Extract the (X, Y) coordinate from the center of the cell holding the provided text.  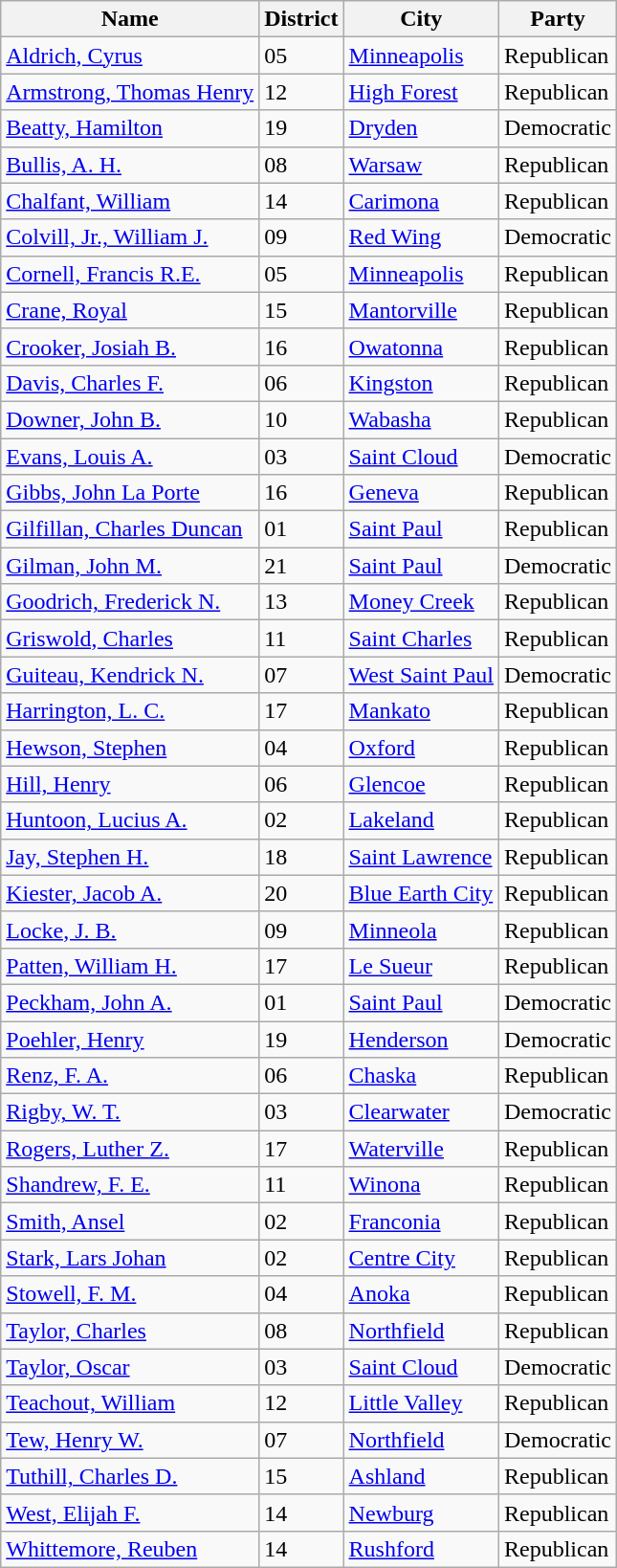
Rogers, Luther Z. (130, 1149)
Chaska (421, 1076)
Cornell, Francis R.E. (130, 274)
Le Sueur (421, 966)
Name (130, 19)
Crane, Royal (130, 310)
Aldrich, Cyrus (130, 56)
Gilfillan, Charles Duncan (130, 529)
West Saint Paul (421, 675)
Evans, Louis A. (130, 457)
Colvill, Jr., William J. (130, 237)
Saint Charles (421, 638)
Dryden (421, 128)
Chalfant, William (130, 201)
Griswold, Charles (130, 638)
13 (301, 602)
Warsaw (421, 165)
Taylor, Charles (130, 1331)
Bullis, A. H. (130, 165)
Hill, Henry (130, 784)
Glencoe (421, 784)
High Forest (421, 92)
Anoka (421, 1294)
District (301, 19)
Saint Lawrence (421, 857)
Geneva (421, 493)
Waterville (421, 1149)
Mantorville (421, 310)
Red Wing (421, 237)
Rushford (421, 1549)
Gilman, John M. (130, 566)
Harrington, L. C. (130, 711)
18 (301, 857)
Huntoon, Lucius A. (130, 820)
Little Valley (421, 1403)
Blue Earth City (421, 893)
Crooker, Josiah B. (130, 347)
Money Creek (421, 602)
Tuthill, Charles D. (130, 1476)
10 (301, 419)
City (421, 19)
Teachout, William (130, 1403)
Gibbs, John La Porte (130, 493)
Newburg (421, 1512)
Jay, Stephen H. (130, 857)
Mankato (421, 711)
Stark, Lars Johan (130, 1258)
Guiteau, Kendrick N. (130, 675)
Lakeland (421, 820)
Kiester, Jacob A. (130, 893)
Stowell, F. M. (130, 1294)
Franconia (421, 1221)
21 (301, 566)
Smith, Ansel (130, 1221)
Davis, Charles F. (130, 383)
Taylor, Oscar (130, 1367)
Tew, Henry W. (130, 1440)
Kingston (421, 383)
Locke, J. B. (130, 930)
Ashland (421, 1476)
Winona (421, 1185)
Armstrong, Thomas Henry (130, 92)
Owatonna (421, 347)
West, Elijah F. (130, 1512)
Renz, F. A. (130, 1076)
Wabasha (421, 419)
Peckham, John A. (130, 1002)
Patten, William H. (130, 966)
Oxford (421, 748)
Rigby, W. T. (130, 1112)
Poehler, Henry (130, 1039)
Carimona (421, 201)
Centre City (421, 1258)
Downer, John B. (130, 419)
Party (559, 19)
Clearwater (421, 1112)
Beatty, Hamilton (130, 128)
20 (301, 893)
Whittemore, Reuben (130, 1549)
Minneola (421, 930)
Henderson (421, 1039)
Shandrew, F. E. (130, 1185)
Goodrich, Frederick N. (130, 602)
Hewson, Stephen (130, 748)
